From the cell containing the given text, extract its center point as [x, y] coordinate. 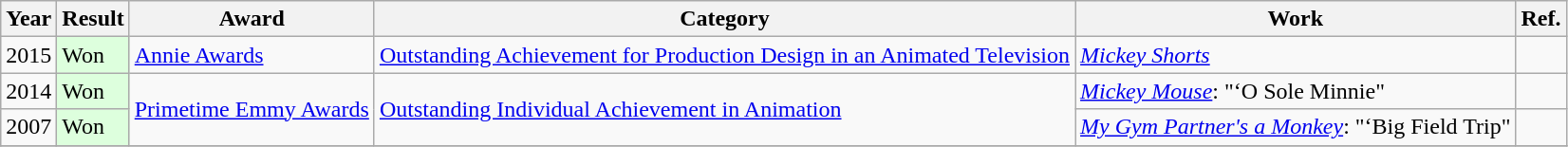
Year [28, 19]
Category [724, 19]
Outstanding Individual Achievement in Animation [724, 109]
Mickey Mouse: "‘O Sole Minnie" [1296, 91]
Result [93, 19]
Primetime Emmy Awards [252, 109]
2014 [28, 91]
Annie Awards [252, 55]
Mickey Shorts [1296, 55]
2007 [28, 127]
Ref. [1541, 19]
Award [252, 19]
My Gym Partner's a Monkey: "‘Big Field Trip" [1296, 127]
2015 [28, 55]
Work [1296, 19]
Outstanding Achievement for Production Design in an Animated Television [724, 55]
